Search for the cell housing the specified text and yield its (x, y) center coordinate. 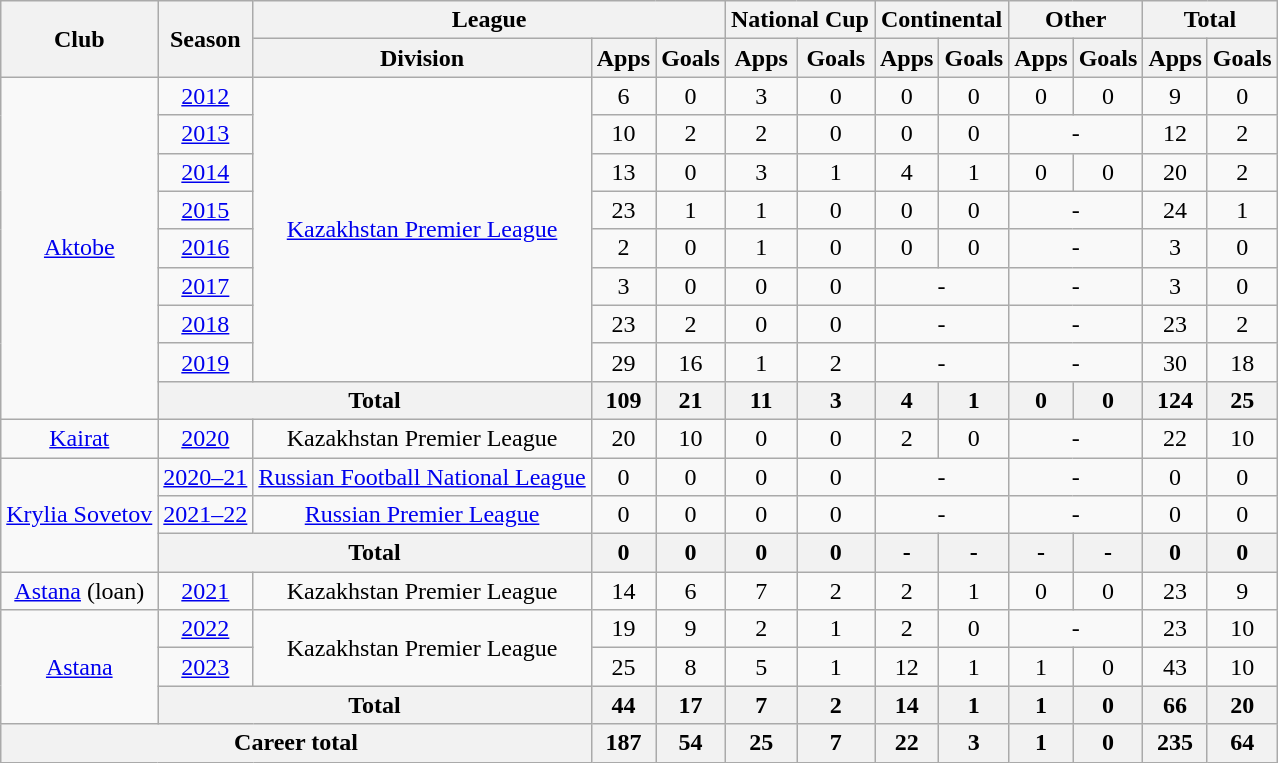
2019 (206, 362)
2017 (206, 286)
2021 (206, 591)
21 (691, 400)
43 (1175, 667)
2012 (206, 96)
League (490, 20)
2015 (206, 210)
2020 (206, 438)
2018 (206, 324)
Kairat (80, 438)
109 (623, 400)
24 (1175, 210)
66 (1175, 705)
2016 (206, 248)
Astana (80, 667)
Other (1076, 20)
National Cup (800, 20)
2014 (206, 172)
2022 (206, 629)
2013 (206, 134)
Season (206, 39)
64 (1242, 743)
2020–21 (206, 477)
Club (80, 39)
44 (623, 705)
Division (422, 58)
30 (1175, 362)
2023 (206, 667)
29 (623, 362)
5 (761, 667)
13 (623, 172)
Career total (296, 743)
Russian Premier League (422, 515)
187 (623, 743)
Continental (941, 20)
235 (1175, 743)
Russian Football National League (422, 477)
124 (1175, 400)
54 (691, 743)
17 (691, 705)
18 (1242, 362)
11 (761, 400)
Aktobe (80, 248)
19 (623, 629)
Krylia Sovetov (80, 515)
16 (691, 362)
8 (691, 667)
2021–22 (206, 515)
Astana (loan) (80, 591)
